Search for the cell housing the specified text and yield its [x, y] center coordinate. 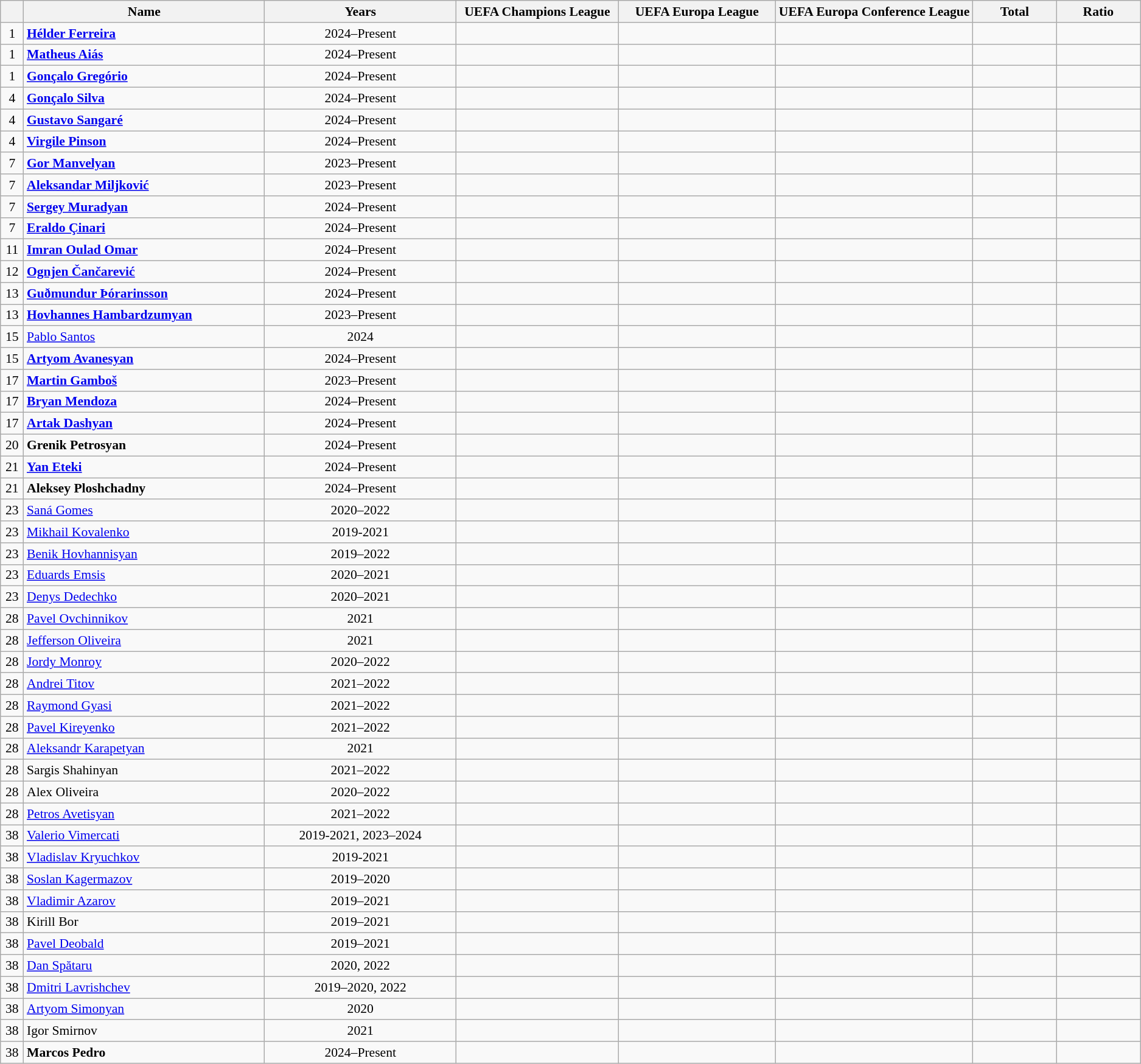
Marcos Pedro [144, 1052]
2020, 2022 [360, 966]
Eraldo Çinari [144, 228]
2020 [360, 1009]
Igor Smirnov [144, 1031]
Pablo Santos [144, 337]
Artyom Simonyan [144, 1009]
Gonçalo Silva [144, 99]
Andrei Titov [144, 684]
Artak Dashyan [144, 424]
Pavel Ovchinnikov [144, 619]
20 [12, 446]
Benik Hovhannisyan [144, 554]
UEFA Europa Conference League [874, 12]
11 [12, 250]
Petros Avetisyan [144, 814]
2019-2021, 2023–2024 [360, 836]
Artyom Avanesyan [144, 359]
Vladimir Azarov [144, 901]
Dmitri Lavrishchev [144, 987]
Grenik Petrosyan [144, 446]
Martin Gamboš [144, 380]
Hélder Ferreira [144, 33]
2024 [360, 337]
Yan Eteki [144, 467]
Sargis Shahinyan [144, 771]
Gor Manvelyan [144, 164]
Valerio Vimercati [144, 836]
Gonçalo Gregório [144, 77]
Eduards Emsis [144, 575]
Ratio [1098, 12]
Matheus Aiás [144, 55]
Raymond Gyasi [144, 705]
Aleksandar Miljković [144, 185]
UEFA Champions League [537, 12]
Gustavo Sangaré [144, 120]
Name [144, 12]
Ognjen Čančarević [144, 272]
Vladislav Kryuchkov [144, 858]
Mikhail Kovalenko [144, 532]
Denys Dedechko [144, 597]
Pavel Kireyenko [144, 727]
Dan Spătaru [144, 966]
Pavel Deobald [144, 944]
Alex Oliveira [144, 793]
2019–2020 [360, 879]
Imran Oulad Omar [144, 250]
Guðmundur Þórarinsson [144, 293]
Hovhannes Hambardzumyan [144, 315]
2019–2020, 2022 [360, 987]
Aleksey Ploshchadny [144, 489]
Years [360, 12]
Aleksandr Karapetyan [144, 749]
Kirill Bor [144, 922]
Saná Gomes [144, 511]
Jefferson Oliveira [144, 640]
Soslan Kagermazov [144, 879]
12 [12, 272]
Sergey Muradyan [144, 207]
2019–2022 [360, 554]
Virgile Pinson [144, 142]
UEFA Europa League [697, 12]
Bryan Mendoza [144, 402]
Total [1015, 12]
Jordy Monroy [144, 662]
